Pinpoint the cell where the given text exists, returning its [x, y] midpoint coordinate. 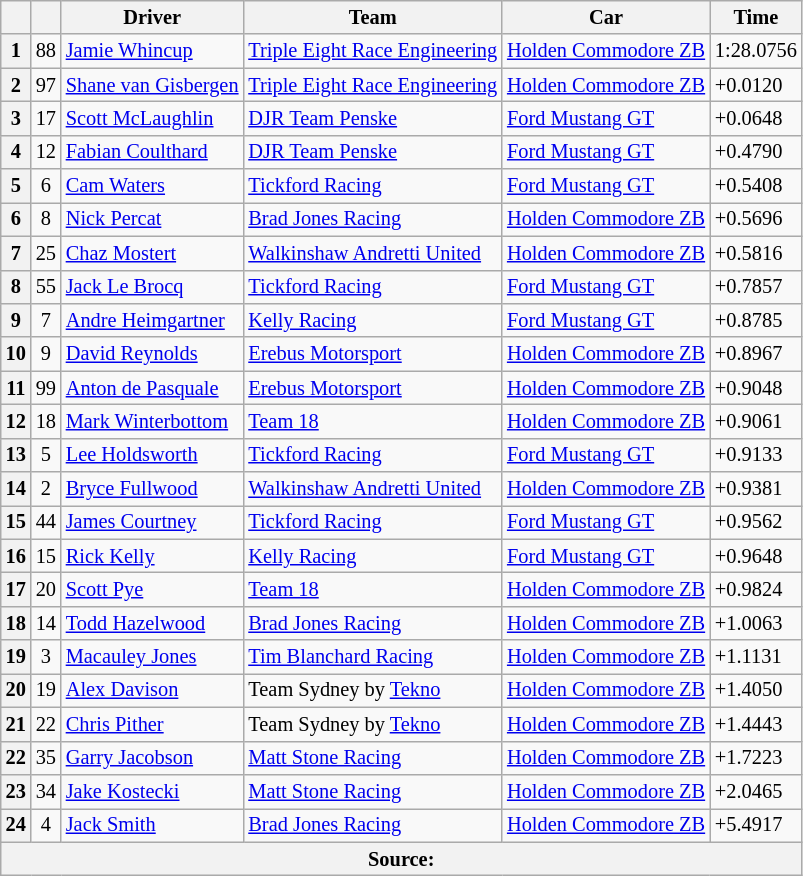
1 [16, 51]
+0.7857 [756, 287]
88 [46, 51]
Tim Blanchard Racing [372, 657]
Jack Smith [152, 825]
Time [756, 17]
+5.4917 [756, 825]
Rick Kelly [152, 556]
Shane van Gisbergen [152, 85]
Anton de Pasquale [152, 388]
Chris Pither [152, 724]
Bryce Fullwood [152, 489]
+0.9562 [756, 522]
Garry Jacobson [152, 758]
25 [46, 253]
James Courtney [152, 522]
+0.5696 [756, 219]
+1.7223 [756, 758]
Car [606, 17]
+0.9048 [756, 388]
+0.9133 [756, 455]
Scott Pye [152, 589]
+0.8785 [756, 320]
+0.8967 [756, 354]
10 [16, 354]
+1.4443 [756, 724]
99 [46, 388]
13 [16, 455]
24 [16, 825]
Lee Holdsworth [152, 455]
44 [46, 522]
Jack Le Brocq [152, 287]
+2.0465 [756, 791]
Macauley Jones [152, 657]
16 [16, 556]
+1.4050 [756, 690]
Cam Waters [152, 186]
Fabian Coulthard [152, 152]
+0.0648 [756, 118]
97 [46, 85]
+0.9381 [756, 489]
+0.4790 [756, 152]
+0.9061 [756, 421]
34 [46, 791]
55 [46, 287]
11 [16, 388]
Source: [402, 859]
+0.9824 [756, 589]
+0.5408 [756, 186]
+0.9648 [756, 556]
Mark Winterbottom [152, 421]
Alex Davison [152, 690]
+1.0063 [756, 623]
35 [46, 758]
Scott McLaughlin [152, 118]
1:28.0756 [756, 51]
Driver [152, 17]
Team [372, 17]
Chaz Mostert [152, 253]
+0.5816 [756, 253]
David Reynolds [152, 354]
Todd Hazelwood [152, 623]
21 [16, 724]
Andre Heimgartner [152, 320]
+1.1131 [756, 657]
23 [16, 791]
+0.0120 [756, 85]
Nick Percat [152, 219]
Jamie Whincup [152, 51]
Jake Kostecki [152, 791]
